From the cell containing the given text, extract its center point as (x, y) coordinate. 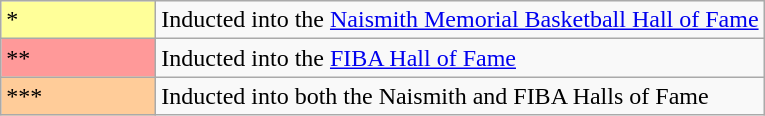
Inducted into both the Naismith and FIBA Halls of Fame (460, 96)
Inducted into the FIBA Hall of Fame (460, 58)
** (78, 58)
*** (78, 96)
* (78, 20)
Inducted into the Naismith Memorial Basketball Hall of Fame (460, 20)
